Return the (x, y) coordinate for the center point of the cell that contains the specified text.  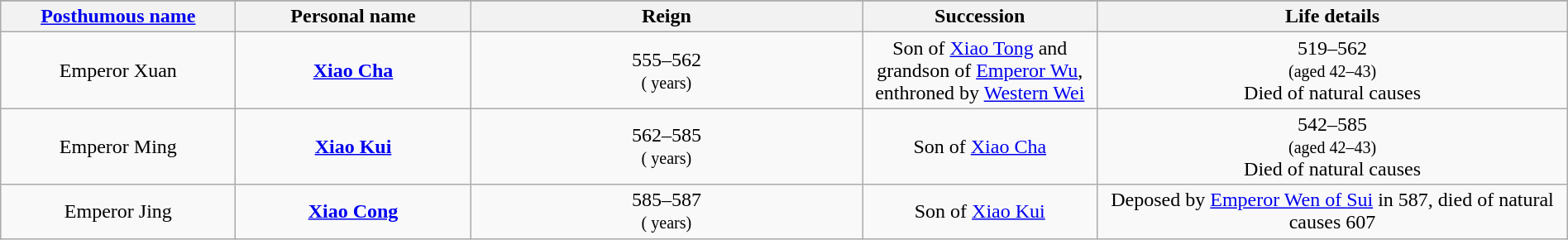
Reign (667, 17)
519–562(aged 42–43)Died of natural causes (1332, 70)
Xiao Kui (353, 146)
Emperor Ming (118, 146)
Life details (1332, 17)
555–562( years) (667, 70)
Xiao Cong (353, 212)
585–587( years) (667, 212)
542–585(aged 42–43)Died of natural causes (1332, 146)
Succession (980, 17)
Emperor Xuan (118, 70)
Emperor Jing (118, 212)
Xiao Cha (353, 70)
Personal name (353, 17)
Son of Xiao Tong and grandson of Emperor Wu, enthroned by Western Wei (980, 70)
Posthumous name (118, 17)
Son of Xiao Cha (980, 146)
562–585( years) (667, 146)
Son of Xiao Kui (980, 212)
Deposed by Emperor Wen of Sui in 587, died of natural causes 607 (1332, 212)
